For the text-containing cell, return its midpoint in [X, Y] coordinate format. 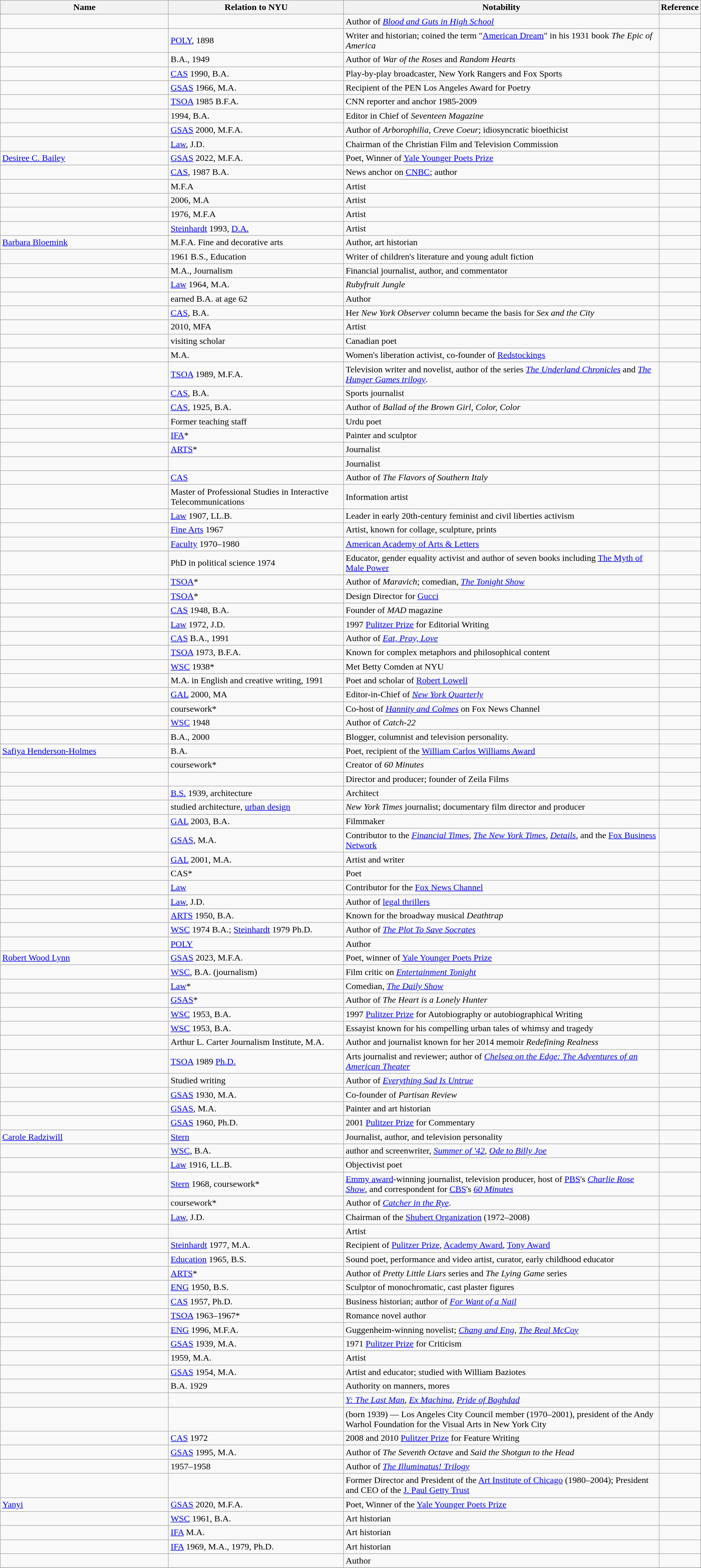
M.F.A. Fine and decorative arts [256, 243]
Writer and historian; coined the term "American Dream" in his 1931 book The Epic of America [501, 41]
PhD in political science 1974 [256, 563]
GSAS 1954, M.A. [256, 1372]
Author of Arborophilia, Creve Coeur; idiosyncratic bioethicist [501, 130]
Steinhardt 1993, D.A. [256, 228]
GAL 2001, M.A. [256, 859]
Poet, winner of Yale Younger Poets Prize [501, 958]
Author of War of the Roses and Random Hearts [501, 60]
Contributor to the Financial Times, The New York Times, Details, and the Fox Business Network [501, 840]
Design Director for Gucci [501, 596]
Author of The Seventh Octave and Said the Shotgun to the Head [501, 1452]
B.A. [256, 751]
Contributor for the Fox News Channel [501, 887]
American Academy of Arts & Letters [501, 544]
M.A., Journalism [256, 271]
author and screenwriter, Summer of '42, Ode to Billy Joe [501, 1151]
(born 1939) — Los Angeles City Council member (1970–2001), president of the Andy Warhol Foundation for the Visual Arts in New York City [501, 1419]
1959, M.A. [256, 1358]
Known for complex metaphors and philosophical content [501, 652]
Artist and educator; studied with William Baziotes [501, 1372]
B.A. 1929 [256, 1386]
Urdu poet [501, 421]
Author of legal thrillers [501, 902]
WSC 1938* [256, 667]
Leader in early 20th-century feminist and civil liberties activism [501, 516]
Chairman of the Shubert Organization (1972–2008) [501, 1217]
1971 Pulitzer Prize for Criticism [501, 1344]
CNN reporter and anchor 1985-2009 [501, 102]
Studied writing [256, 1080]
Author of Blood and Guts in High School [501, 21]
Safiya Henderson-Holmes [84, 751]
Objectivist poet [501, 1165]
Romance novel author [501, 1315]
M.A. in English and creative writing, 1991 [256, 681]
Artist, known for collage, sculpture, prints [501, 530]
Editor-in-Chief of New York Quarterly [501, 695]
Information artist [501, 497]
Author of The Illuminatus! Trilogy [501, 1466]
GSAS 1966, M.A. [256, 88]
Notability [501, 7]
Poet and scholar of Robert Lowell [501, 681]
B.A., 1949 [256, 60]
Business historian; author of For Want of a Nail [501, 1301]
B.S. 1939, architecture [256, 793]
Robert Wood Lynn [84, 958]
2010, MFA [256, 327]
POLY, 1898 [256, 41]
Painter and sculptor [501, 436]
Filmmaker [501, 821]
Arthur L. Carter Journalism Institute, M.A. [256, 1042]
Law 1972, J.D. [256, 624]
Chairman of the Christian Film and Television Commission [501, 144]
Law [256, 887]
Poet, Winner of Yale Younger Poets Prize [501, 158]
WSC 1948 [256, 723]
Author of Maravich; comedian, The Tonight Show [501, 582]
earned B.A. at age 62 [256, 299]
2001 Pulitzer Prize for Commentary [501, 1122]
Former teaching staff [256, 421]
Author of The Flavors of Southern Italy [501, 478]
Author of The Heart is a Lonely Hunter [501, 1000]
CAS, 1987 B.A. [256, 172]
Author of Catcher in the Rye. [501, 1203]
1961 B.S., Education [256, 257]
IFA 1969, M.A., 1979, Ph.D. [256, 1547]
GSAS 1939, M.A. [256, 1344]
Author, art historian [501, 243]
TSOA 1989, M.F.A. [256, 374]
Artist and writer [501, 859]
ENG 1996, M.F.A. [256, 1330]
visiting scholar [256, 341]
Financial journalist, author, and commentator [501, 271]
Blogger, columnist and television personality. [501, 737]
CAS 1990, B.A. [256, 74]
Author and journalist known for her 2014 memoir Redefining Realness [501, 1042]
ENG 1950, B.S. [256, 1287]
Author of Eat, Pray, Love [501, 638]
Relation to NYU [256, 7]
WSC, B.A. (journalism) [256, 972]
GSAS* [256, 1000]
CAS 1957, Ph.D. [256, 1301]
News anchor on CNBC; author [501, 172]
GAL 2003, B.A. [256, 821]
Poet [501, 873]
Sound poet, performance and video artist, curator, early childhood educator [501, 1259]
2008 and 2010 Pulitzer Prize for Feature Writing [501, 1438]
Law 1916, LL.B. [256, 1165]
Poet, Winner of the Yale Younger Poets Prize [501, 1504]
Writer of children's literature and young adult fiction [501, 257]
Educator, gender equality activist and author of seven books including The Myth of Male Power [501, 563]
GSAS 1930, M.A. [256, 1094]
TSOA 1963–1967* [256, 1315]
IFA* [256, 436]
Master of Professional Studies in Interactive Telecommunications [256, 497]
1957–1958 [256, 1466]
1994, B.A. [256, 116]
Author of Pretty Little Liars series and The Lying Game series [501, 1273]
ARTS 1950, B.A. [256, 916]
Law 1907, LL.B. [256, 516]
Director and producer; founder of Zeila Films [501, 779]
Film critic on Entertainment Tonight [501, 972]
Faculty 1970–1980 [256, 544]
Her New York Observer column became the basis for Sex and the City [501, 313]
Painter and art historian [501, 1108]
CAS B.A., 1991 [256, 638]
Law* [256, 986]
Founder of MAD magazine [501, 610]
GSAS 2020, M.F.A. [256, 1504]
CAS, 1925, B.A. [256, 407]
Essayist known for his compelling urban tales of whimsy and tragedy [501, 1028]
WSC 1974 B.A.; Steinhardt 1979 Ph.D. [256, 930]
1976, M.F.A [256, 214]
Education 1965, B.S. [256, 1259]
Canadian poet [501, 341]
IFA M.A. [256, 1533]
Author of Catch-22 [501, 723]
Guggenheim-winning novelist; Chang and Eng, The Real McCoy [501, 1330]
Reference [680, 7]
CAS [256, 478]
Y: The Last Man, Ex Machina, Pride of Baghdad [501, 1400]
Editor in Chief of Seventeen Magazine [501, 116]
CAS 1972 [256, 1438]
Author of The Plot To Save Socrates [501, 930]
Known for the broadway musical Deathtrap [501, 916]
Fine Arts 1967 [256, 530]
Sculptor of monochromatic, cast plaster figures [501, 1287]
M.A. [256, 355]
Television writer and novelist, author of the series The Underland Chronicles and The Hunger Games trilogy. [501, 374]
Name [84, 7]
GSAS 1960, Ph.D. [256, 1122]
Architect [501, 793]
Stern [256, 1137]
Desiree C. Bailey [84, 158]
Authority on manners, mores [501, 1386]
studied architecture, urban design [256, 807]
Rubyfruit Jungle [501, 285]
WSC 1961, B.A. [256, 1518]
Barbara Bloemink [84, 243]
Co-host of Hannity and Colmes on Fox News Channel [501, 709]
1997 Pulitzer Prize for Editorial Writing [501, 624]
B.A., 2000 [256, 737]
Poet, recipient of the William Carlos Williams Award [501, 751]
CAS* [256, 873]
Author of Everything Sad Is Untrue [501, 1080]
TSOA 1985 B.F.A. [256, 102]
2006, M.A [256, 200]
Comedian, The Daily Show [501, 986]
Arts journalist and reviewer; author of Chelsea on the Edge: The Adventures of an American Theater [501, 1061]
Former Director and President of the Art Institute of Chicago (1980–2004); President and CEO of the J. Paul Getty Trust [501, 1486]
TSOA 1973, B.F.A. [256, 652]
TSOA 1989 Ph.D. [256, 1061]
Journalist, author, and television personality [501, 1137]
New York Times journalist; documentary film director and producer [501, 807]
M.F.A [256, 186]
GSAS 2023, M.F.A. [256, 958]
Met Betty Comden at NYU [501, 667]
Yanyi [84, 1504]
Recipient of the PEN Los Angeles Award for Poetry [501, 88]
Author of Ballad of the Brown Girl, Color, Color [501, 407]
Steinhardt 1977, M.A. [256, 1245]
1997 Pulitzer Prize for Autobiography or autobiographical Writing [501, 1014]
GSAS 1995, M.A. [256, 1452]
GAL 2000, MA [256, 695]
POLY [256, 944]
Co-founder of Partisan Review [501, 1094]
Women's liberation activist, co-founder of Redstockings [501, 355]
WSC, B.A. [256, 1151]
Stern 1968, coursework* [256, 1184]
Law 1964, M.A. [256, 285]
GSAS 2022, M.F.A. [256, 158]
Emmy award-winning journalist, television producer, host of PBS's Charlie Rose Show, and correspondent for CBS's 60 Minutes [501, 1184]
Recipient of Pulitzer Prize, Academy Award, Tony Award [501, 1245]
Sports journalist [501, 393]
Creator of 60 Minutes [501, 765]
Carole Radziwill [84, 1137]
Play-by-play broadcaster, New York Rangers and Fox Sports [501, 74]
GSAS 2000, M.F.A. [256, 130]
CAS 1948, B.A. [256, 610]
